For the text-containing cell, return its midpoint in (x, y) coordinate format. 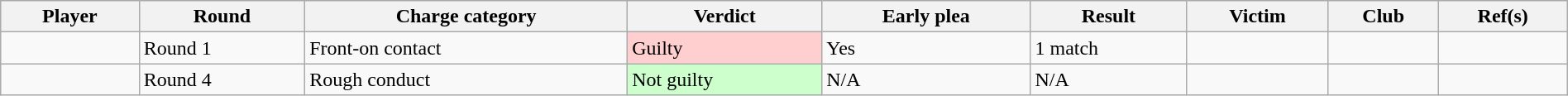
Early plea (926, 17)
Guilty (724, 48)
Rough conduct (466, 79)
Yes (926, 48)
Round (222, 17)
Charge category (466, 17)
Club (1383, 17)
Round 1 (222, 48)
Not guilty (724, 79)
Victim (1257, 17)
Player (69, 17)
Verdict (724, 17)
1 match (1108, 48)
Front-on contact (466, 48)
Round 4 (222, 79)
Ref(s) (1503, 17)
Result (1108, 17)
